Capture the cell that displays the provided text and extract its (x, y) central coordinate. 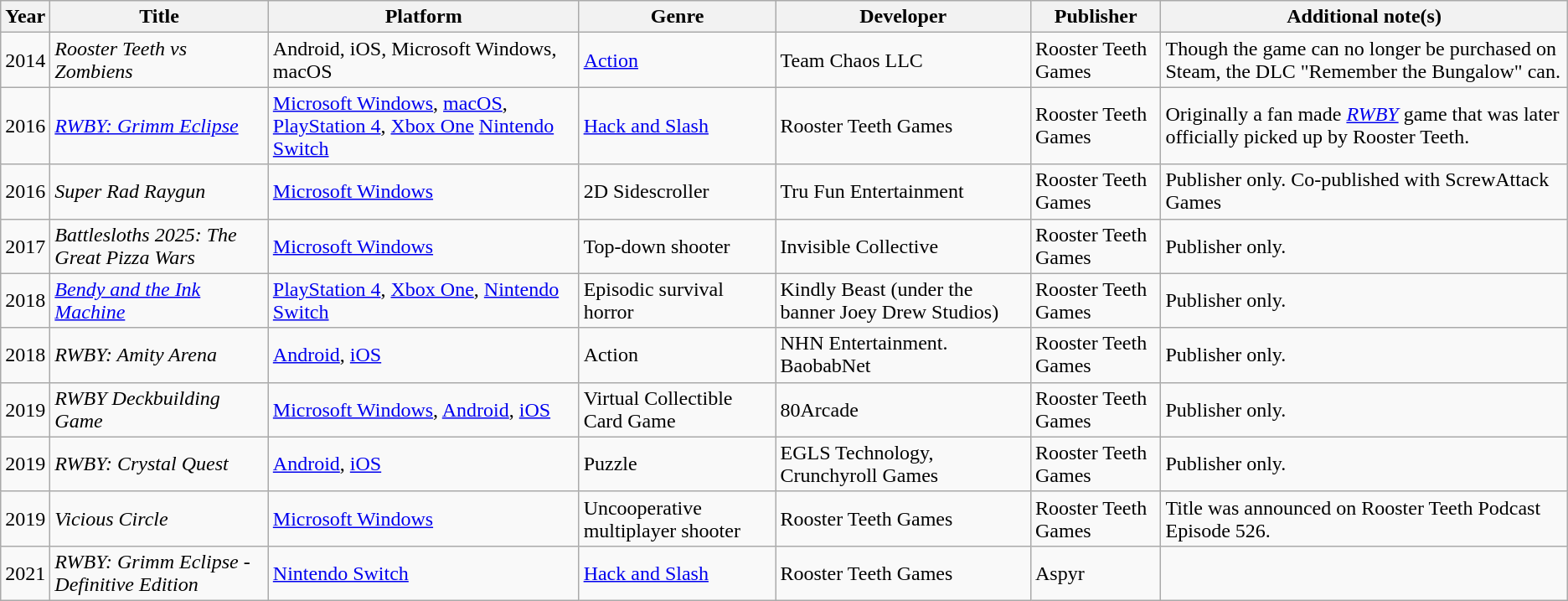
Uncooperative multiplayer shooter (677, 518)
Rooster Teeth vs Zombiens (159, 60)
Team Chaos LLC (903, 60)
Virtual Collectible Card Game (677, 409)
RWBY: Crystal Quest (159, 464)
Nintendo Switch (424, 573)
RWBY: Grimm Eclipse (159, 126)
Platform (424, 17)
Genre (677, 17)
Publisher only. Co-published with ScrewAttack Games (1364, 191)
Developer (903, 17)
EGLS Technology, Crunchyroll Games (903, 464)
Android, iOS, Microsoft Windows, macOS (424, 60)
2021 (25, 573)
2D Sidescroller (677, 191)
Vicious Circle (159, 518)
Invisible Collective (903, 246)
Originally a fan made RWBY game that was later officially picked up by Rooster Teeth. (1364, 126)
RWBY: Amity Arena (159, 355)
Battlesloths 2025: The Great Pizza Wars (159, 246)
Publisher (1096, 17)
Additional note(s) (1364, 17)
Puzzle (677, 464)
NHN Entertainment. BaobabNet (903, 355)
Microsoft Windows, Android, iOS (424, 409)
2017 (25, 246)
Microsoft Windows, macOS, PlayStation 4, Xbox One Nintendo Switch (424, 126)
PlayStation 4, Xbox One, Nintendo Switch (424, 300)
Top-down shooter (677, 246)
Though the game can no longer be purchased on Steam, the DLC "Remember the Bungalow" can. (1364, 60)
Title (159, 17)
Aspyr (1096, 573)
2014 (25, 60)
Episodic survival horror (677, 300)
Title was announced on Rooster Teeth Podcast Episode 526. (1364, 518)
Tru Fun Entertainment (903, 191)
Super Rad Raygun (159, 191)
Kindly Beast (under the banner Joey Drew Studios) (903, 300)
RWBY: Grimm Eclipse - Definitive Edition (159, 573)
80Arcade (903, 409)
Year (25, 17)
RWBY Deckbuilding Game (159, 409)
Bendy and the Ink Machine (159, 300)
